Identify which cell holds the provided text, then report its (x, y) central coordinate. 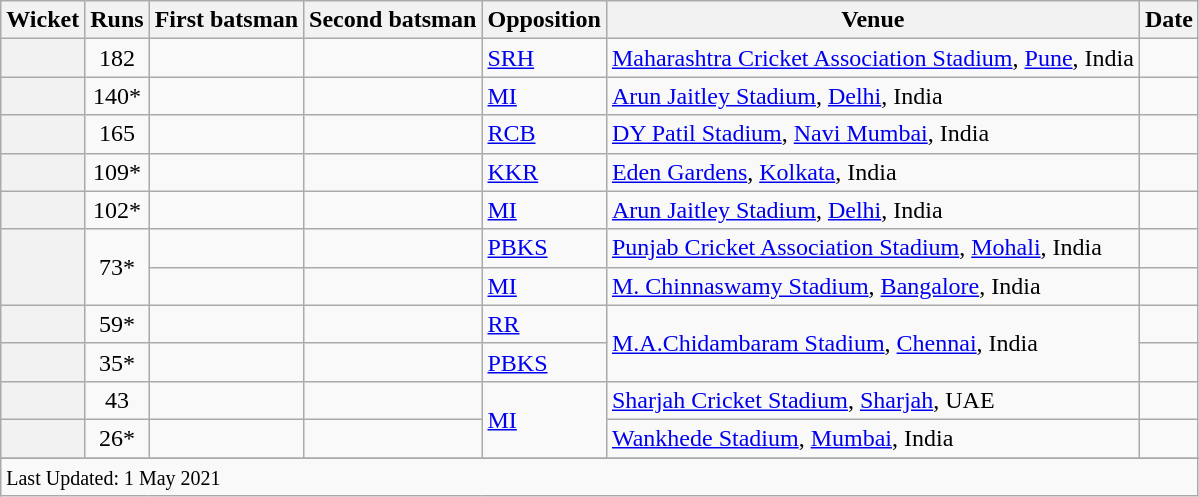
Maharashtra Cricket Association Stadium, Pune, India (872, 58)
KKR (544, 172)
73* (117, 267)
M.A.Chidambaram Stadium, Chennai, India (872, 343)
Second batsman (393, 20)
M. Chinnaswamy Stadium, Bangalore, India (872, 286)
35* (117, 362)
SRH (544, 58)
140* (117, 96)
102* (117, 210)
26* (117, 438)
Eden Gardens, Kolkata, India (872, 172)
DY Patil Stadium, Navi Mumbai, India (872, 134)
59* (117, 324)
43 (117, 400)
Runs (117, 20)
Opposition (544, 20)
165 (117, 134)
RCB (544, 134)
First batsman (226, 20)
Punjab Cricket Association Stadium, Mohali, India (872, 248)
109* (117, 172)
Venue (872, 20)
Date (1168, 20)
Last Updated: 1 May 2021 (600, 477)
RR (544, 324)
Sharjah Cricket Stadium, Sharjah, UAE (872, 400)
182 (117, 58)
Wankhede Stadium, Mumbai, India (872, 438)
Wicket (43, 20)
